Pinpoint the cell where the given text exists, returning its (x, y) midpoint coordinate. 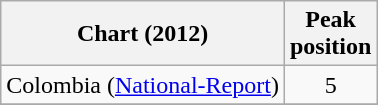
Colombia (National-Report) (143, 85)
Peakposition (330, 34)
5 (330, 85)
Chart (2012) (143, 34)
